Identify which cell holds the provided text, then report its [x, y] central coordinate. 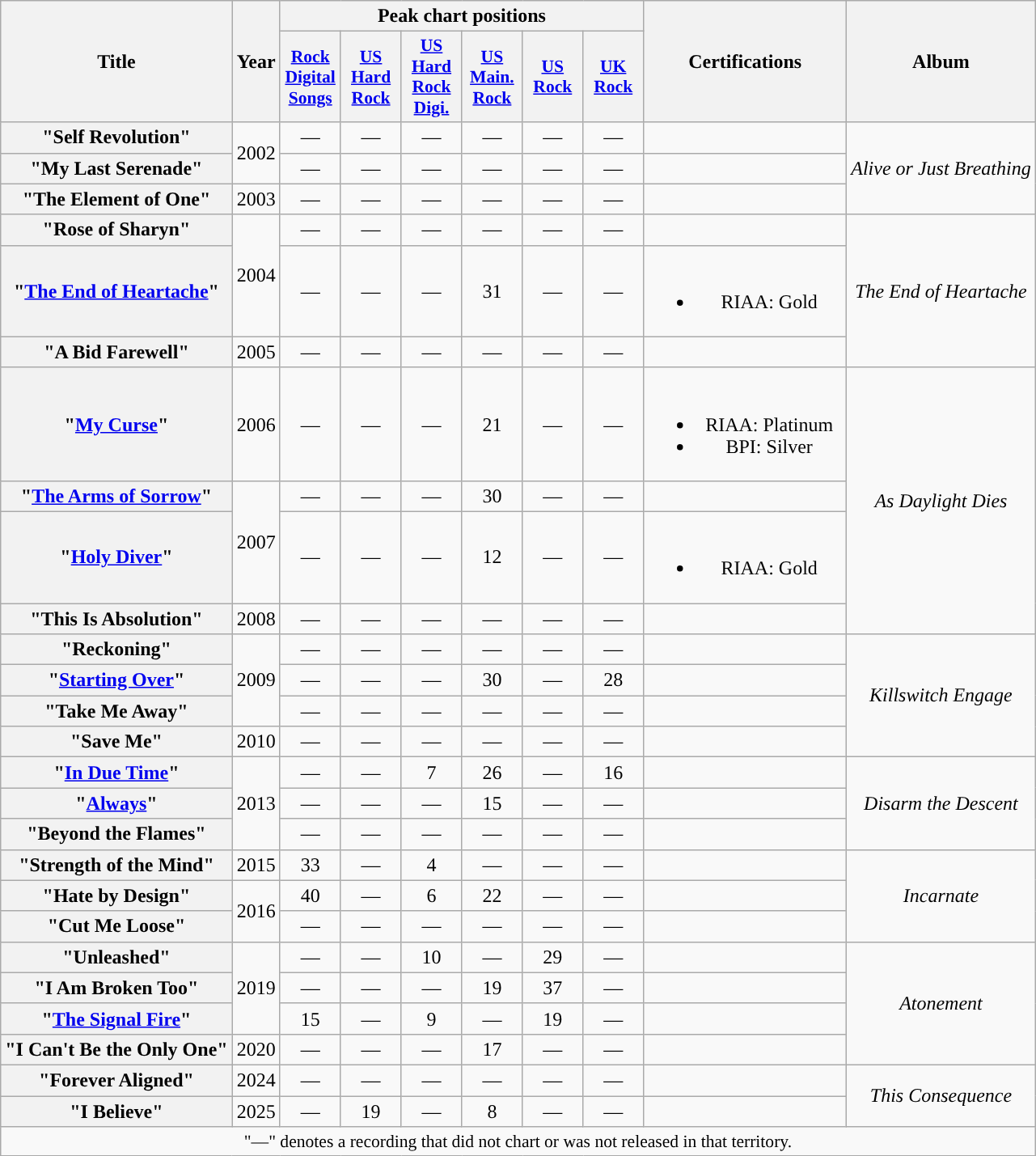
2002 [256, 153]
8 [492, 1111]
"Hate by Design" [116, 896]
Killswitch Engage [941, 696]
The End of Heartache [941, 291]
USRock [553, 77]
"Starting Over" [116, 680]
UKRock [613, 77]
Title [116, 61]
USHardRock [370, 77]
"Forever Aligned" [116, 1080]
22 [492, 896]
RIAA: PlatinumBPI: Silver [746, 424]
Rock Digital Songs [311, 77]
17 [492, 1049]
6 [432, 896]
2007 [256, 542]
2019 [256, 988]
9 [432, 1018]
"The Arms of Sorrow" [116, 496]
26 [492, 773]
33 [311, 865]
USMain.Rock [492, 77]
"My Curse" [116, 424]
Year [256, 61]
Album [941, 61]
31 [492, 291]
Incarnate [941, 896]
2016 [256, 911]
2025 [256, 1111]
"In Due Time" [116, 773]
"I Can't Be the Only One" [116, 1049]
"Holy Diver" [116, 557]
2024 [256, 1080]
"I Am Broken Too" [116, 988]
"Unleashed" [116, 957]
Disarm the Descent [941, 803]
"—" denotes a recording that did not chart or was not released in that territory. [518, 1141]
"Reckoning" [116, 650]
This Consequence [941, 1095]
2020 [256, 1049]
4 [432, 865]
"Strength of the Mind" [116, 865]
37 [553, 988]
"Always" [116, 803]
"Save Me" [116, 742]
Atonement [941, 1003]
Alive or Just Breathing [941, 168]
2015 [256, 865]
"Cut Me Loose" [116, 926]
"I Believe" [116, 1111]
12 [492, 557]
2004 [256, 275]
2006 [256, 424]
7 [432, 773]
"Rose of Sharyn" [116, 230]
21 [492, 424]
16 [613, 773]
29 [553, 957]
2010 [256, 742]
10 [432, 957]
2008 [256, 619]
Certifications [746, 61]
2005 [256, 352]
As Daylight Dies [941, 500]
28 [613, 680]
USHardRockDigi. [432, 77]
"Self Revolution" [116, 138]
"Beyond the Flames" [116, 834]
"A Bid Farewell" [116, 352]
2009 [256, 680]
"This Is Absolution" [116, 619]
2013 [256, 803]
Peak chart positions [461, 16]
"The Element of One" [116, 199]
"My Last Serenade" [116, 168]
"The End of Heartache" [116, 291]
2003 [256, 199]
"Take Me Away" [116, 711]
"The Signal Fire" [116, 1018]
40 [311, 896]
